Provide the [x, y] coordinate of the cell's center where the given text is located.  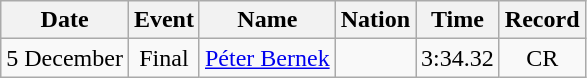
Name [267, 20]
CR [542, 58]
Record [542, 20]
Event [164, 20]
3:34.32 [458, 58]
Final [164, 58]
Time [458, 20]
Péter Bernek [267, 58]
Date [65, 20]
5 December [65, 58]
Nation [375, 20]
